Output the [x, y] coordinate of the center of the cell containing the given text.  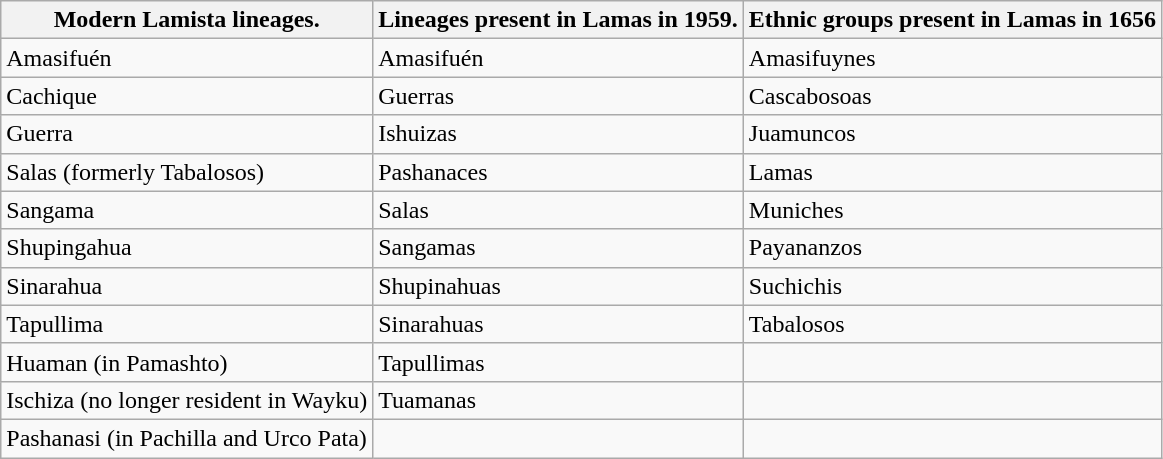
Tuamanas [558, 400]
Guerras [558, 96]
Ischiza (no longer resident in Wayku) [187, 400]
Lineages present in Lamas in 1959. [558, 20]
Ethnic groups present in Lamas in 1656 [952, 20]
Lamas [952, 172]
Salas (formerly Tabalosos) [187, 172]
Sinarahuas [558, 324]
Suchichis [952, 286]
Sangamas [558, 248]
Shupingahua [187, 248]
Shupinahuas [558, 286]
Juamuncos [952, 134]
Sangama [187, 210]
Sinarahua [187, 286]
Tapullimas [558, 362]
Cachique [187, 96]
Ishuizas [558, 134]
Amasifuynes [952, 58]
Pashanaces [558, 172]
Cascabosoas [952, 96]
Muniches [952, 210]
Payananzos [952, 248]
Salas [558, 210]
Huaman (in Pamashto) [187, 362]
Tapullima [187, 324]
Tabalosos [952, 324]
Modern Lamista lineages. [187, 20]
Pashanasi (in Pachilla and Urco Pata) [187, 438]
Guerra [187, 134]
